Find where the given text appears and provide that cell's center as [X, Y] coordinate. 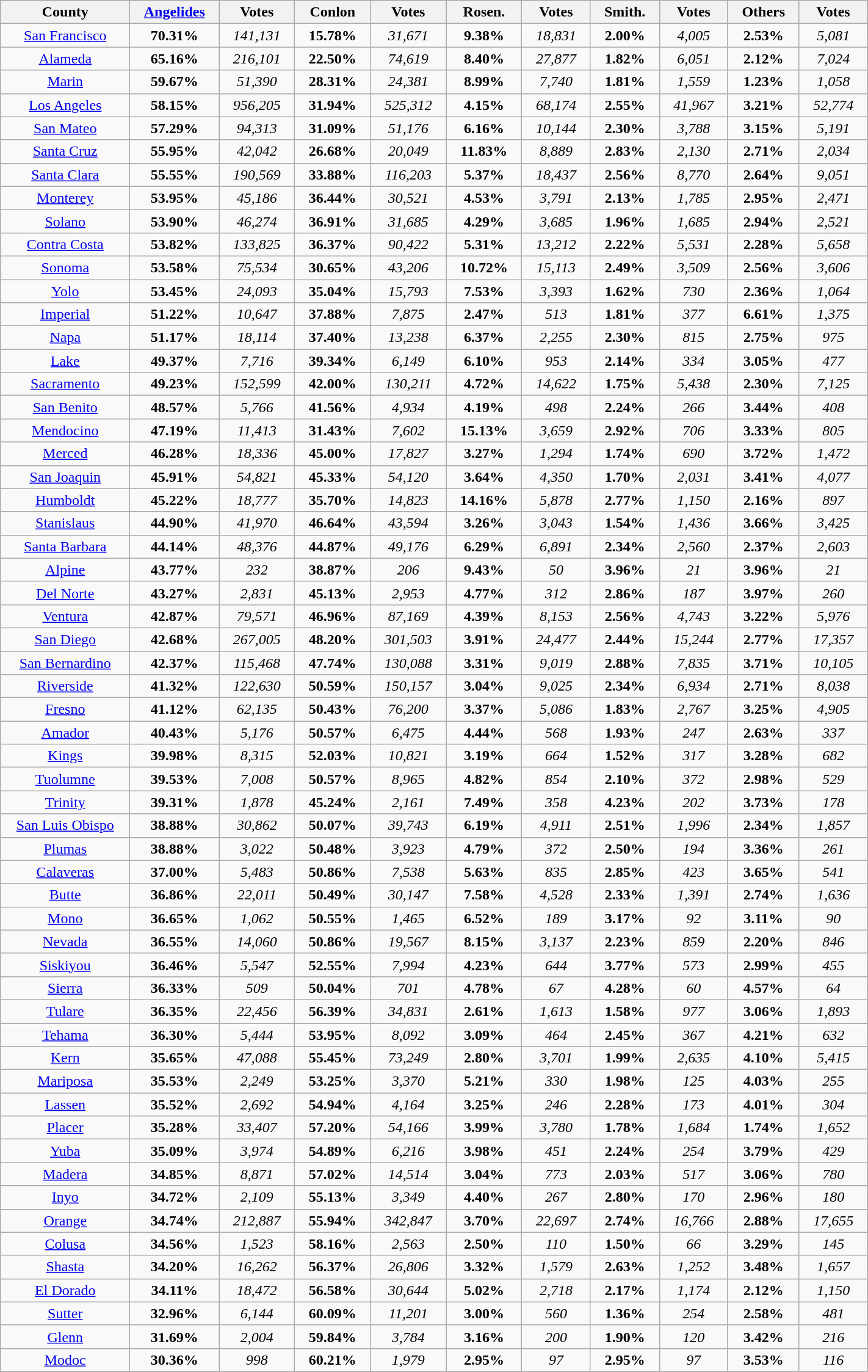
34.74% [175, 1221]
2,249 [257, 1081]
79,571 [257, 616]
24,381 [408, 82]
Placer [65, 1128]
6,051 [693, 59]
22,697 [556, 1221]
48,376 [257, 546]
38.87% [333, 570]
11,201 [408, 1313]
4.82% [484, 779]
2.51% [625, 826]
52.03% [333, 756]
6,216 [408, 1151]
45,186 [257, 198]
1.82% [625, 59]
39.53% [175, 779]
3.36% [763, 849]
37.00% [175, 872]
3.44% [763, 407]
3,974 [257, 1151]
90,422 [408, 244]
3,685 [556, 221]
498 [556, 407]
5,191 [833, 128]
4.77% [484, 593]
51,390 [257, 82]
3.21% [763, 105]
180 [833, 1197]
56.58% [333, 1290]
31.09% [333, 128]
3,370 [408, 1081]
2.44% [625, 639]
2.98% [763, 779]
Tuolumne [65, 779]
423 [693, 872]
706 [693, 430]
66 [693, 1244]
6.19% [484, 826]
120 [693, 1337]
Del Norte [65, 593]
3.33% [763, 430]
Yuba [65, 1151]
956,205 [257, 105]
74,619 [408, 59]
15,793 [408, 291]
24,477 [556, 639]
50.04% [333, 988]
4,905 [833, 710]
1.93% [625, 733]
58.16% [333, 1244]
35.04% [333, 291]
Alpine [65, 570]
2.64% [763, 175]
133,825 [257, 244]
2,563 [408, 1244]
4.10% [763, 1058]
76,200 [408, 710]
54,120 [408, 477]
24,093 [257, 291]
342,847 [408, 1221]
Colusa [65, 1244]
5.31% [484, 244]
1,652 [833, 1128]
975 [833, 338]
529 [833, 779]
780 [833, 1174]
San Luis Obispo [65, 826]
2.86% [625, 593]
1,436 [693, 523]
4.72% [484, 384]
8,871 [257, 1174]
32.96% [175, 1313]
6,149 [408, 361]
50.49% [333, 895]
7,024 [833, 59]
47.74% [333, 662]
30,147 [408, 895]
517 [693, 1174]
3,043 [556, 523]
3.53% [763, 1360]
34.20% [175, 1267]
Santa Barbara [65, 546]
5,976 [833, 616]
3.48% [763, 1267]
2.53% [763, 35]
730 [693, 291]
14,514 [408, 1174]
8,092 [408, 1035]
3.22% [763, 616]
Mendocino [65, 430]
4.15% [484, 105]
52.55% [333, 965]
247 [693, 733]
33.88% [333, 175]
9,051 [833, 175]
3.77% [625, 965]
Kern [65, 1058]
2,767 [693, 710]
Fresno [65, 710]
1.58% [625, 1011]
22,456 [257, 1011]
Ventura [65, 616]
206 [408, 570]
Angelides [175, 12]
26.68% [333, 151]
Conlon [333, 12]
2.96% [763, 1197]
35.52% [175, 1105]
30.65% [333, 267]
5,086 [556, 710]
897 [833, 500]
3.26% [484, 523]
42,042 [257, 151]
San Bernardino [65, 662]
46,274 [257, 221]
216,101 [257, 59]
267,005 [257, 639]
47,088 [257, 1058]
1.70% [625, 477]
41,970 [257, 523]
541 [833, 872]
73,249 [408, 1058]
Los Angeles [65, 105]
122,630 [257, 686]
Tulare [65, 1011]
2.92% [625, 430]
481 [833, 1313]
3.64% [484, 477]
2.13% [625, 198]
266 [693, 407]
4.57% [763, 988]
Sutter [65, 1313]
16,766 [693, 1221]
568 [556, 733]
2.33% [625, 895]
44.90% [175, 523]
34.72% [175, 1197]
55.94% [333, 1221]
Nevada [65, 942]
8,889 [556, 151]
7.58% [484, 895]
1,375 [833, 314]
87,169 [408, 616]
Others [763, 12]
14,060 [257, 942]
3.28% [763, 756]
7,125 [833, 384]
644 [556, 965]
62,135 [257, 710]
36.55% [175, 942]
50.43% [333, 710]
1,878 [257, 802]
5,658 [833, 244]
1.23% [763, 82]
36.35% [175, 1011]
53.25% [333, 1081]
3.65% [763, 872]
312 [556, 593]
43,206 [408, 267]
2,603 [833, 546]
3,022 [257, 849]
5.63% [484, 872]
367 [693, 1035]
55.55% [175, 175]
4.19% [484, 407]
El Dorado [65, 1290]
40.43% [175, 733]
2.99% [763, 965]
Solano [65, 221]
Glenn [65, 1337]
14,823 [408, 500]
525,312 [408, 105]
Calaveras [65, 872]
36.65% [175, 918]
37.88% [333, 314]
1.83% [625, 710]
30,862 [257, 826]
3.91% [484, 639]
Alameda [65, 59]
1,579 [556, 1267]
513 [556, 314]
Riverside [65, 686]
7,716 [257, 361]
39.31% [175, 802]
35.28% [175, 1128]
7,008 [257, 779]
3,137 [556, 942]
50.07% [333, 826]
59.67% [175, 82]
2.45% [625, 1035]
3.19% [484, 756]
7,538 [408, 872]
35.65% [175, 1058]
3,425 [833, 523]
56.37% [333, 1267]
2.37% [763, 546]
116,203 [408, 175]
3.05% [763, 361]
1,465 [408, 918]
36.37% [333, 244]
18,114 [257, 338]
1.54% [625, 523]
Stanislaus [65, 523]
2.10% [625, 779]
7,835 [693, 662]
2,034 [833, 151]
815 [693, 338]
2.55% [625, 105]
464 [556, 1035]
1,391 [693, 895]
Siskiyou [65, 965]
35.70% [333, 500]
6,144 [257, 1313]
2.61% [484, 1011]
3.97% [763, 593]
1.98% [625, 1081]
1.52% [625, 756]
31,671 [408, 35]
8,153 [556, 616]
1.50% [625, 1244]
6,934 [693, 686]
3,780 [556, 1128]
90 [833, 918]
4.53% [484, 198]
115,468 [257, 662]
3,606 [833, 267]
34,831 [408, 1011]
260 [833, 593]
1,472 [833, 454]
4,743 [693, 616]
5,766 [257, 407]
54.89% [333, 1151]
47.19% [175, 430]
1,657 [833, 1267]
2.83% [625, 151]
5.21% [484, 1081]
773 [556, 1174]
54,821 [257, 477]
Madera [65, 1174]
682 [833, 756]
49.23% [175, 384]
57.29% [175, 128]
Santa Clara [65, 175]
2.36% [763, 291]
3.15% [763, 128]
377 [693, 314]
28.31% [333, 82]
Rosen. [484, 12]
53.82% [175, 244]
3.98% [484, 1151]
5,081 [833, 35]
45.22% [175, 500]
3,791 [556, 198]
18,831 [556, 35]
1.90% [625, 1337]
301,503 [408, 639]
53.58% [175, 267]
1,294 [556, 454]
Sierra [65, 988]
18,437 [556, 175]
4.29% [484, 221]
41.12% [175, 710]
8.15% [484, 942]
San Mateo [65, 128]
15.13% [484, 430]
2.58% [763, 1313]
Inyo [65, 1197]
10,105 [833, 662]
13,238 [408, 338]
48.20% [333, 639]
15.78% [333, 35]
304 [833, 1105]
43.77% [175, 570]
130,211 [408, 384]
3.71% [763, 662]
2,831 [257, 593]
6.29% [484, 546]
1,685 [693, 221]
17,357 [833, 639]
36.30% [175, 1035]
31.69% [175, 1337]
42.87% [175, 616]
48.57% [175, 407]
3,788 [693, 128]
3,923 [408, 849]
17,827 [408, 454]
6.52% [484, 918]
39,743 [408, 826]
45.24% [333, 802]
60.09% [333, 1313]
60 [693, 988]
8,770 [693, 175]
2.22% [625, 244]
26,806 [408, 1267]
51,176 [408, 128]
4.03% [763, 1081]
50.59% [333, 686]
45.13% [333, 593]
4,350 [556, 477]
429 [833, 1151]
2,521 [833, 221]
Lassen [65, 1105]
150,157 [408, 686]
41.56% [333, 407]
Amador [65, 733]
Imperial [65, 314]
1,174 [693, 1290]
2.00% [625, 35]
4,934 [408, 407]
509 [257, 988]
408 [833, 407]
8,038 [833, 686]
5,444 [257, 1035]
92 [693, 918]
6.61% [763, 314]
2.49% [625, 267]
1,893 [833, 1011]
6,475 [408, 733]
3.66% [763, 523]
455 [833, 965]
187 [693, 593]
18,472 [257, 1290]
42.37% [175, 662]
65.16% [175, 59]
7,994 [408, 965]
8.40% [484, 59]
189 [556, 918]
4,911 [556, 826]
6,891 [556, 546]
17,655 [833, 1221]
2,255 [556, 338]
3.29% [763, 1244]
43.27% [175, 593]
2,031 [693, 477]
53.90% [175, 221]
1,857 [833, 826]
2.75% [763, 338]
34.56% [175, 1244]
10,821 [408, 756]
San Joaquin [65, 477]
116 [833, 1360]
54,166 [408, 1128]
451 [556, 1151]
246 [556, 1105]
34.11% [175, 1290]
Marin [65, 82]
39.98% [175, 756]
Smith. [625, 12]
178 [833, 802]
10,647 [257, 314]
2.23% [625, 942]
45.33% [333, 477]
10,144 [556, 128]
11.83% [484, 151]
573 [693, 965]
20,049 [408, 151]
55.13% [333, 1197]
953 [556, 361]
19,567 [408, 942]
3.31% [484, 662]
55.95% [175, 151]
Santa Cruz [65, 151]
7,602 [408, 430]
45.00% [333, 454]
44.87% [333, 546]
5,531 [693, 244]
4,528 [556, 895]
8,315 [257, 756]
337 [833, 733]
2.85% [625, 872]
5.02% [484, 1290]
1.75% [625, 384]
36.86% [175, 895]
Sacramento [65, 384]
854 [556, 779]
7,740 [556, 82]
Napa [65, 338]
31,685 [408, 221]
835 [556, 872]
1,064 [833, 291]
212,887 [257, 1221]
22,011 [257, 895]
18,777 [257, 500]
44.14% [175, 546]
56.39% [333, 1011]
1,062 [257, 918]
3.41% [763, 477]
194 [693, 849]
45.91% [175, 477]
50.55% [333, 918]
2,635 [693, 1058]
664 [556, 756]
54.94% [333, 1105]
5,878 [556, 500]
9.43% [484, 570]
31.43% [333, 430]
51.22% [175, 314]
200 [556, 1337]
1,559 [693, 82]
Shasta [65, 1267]
2,692 [257, 1105]
1,785 [693, 198]
2.17% [625, 1290]
68,174 [556, 105]
Orange [65, 1221]
3.17% [625, 918]
San Diego [65, 639]
2,560 [693, 546]
Monterey [65, 198]
5,483 [257, 872]
35.09% [175, 1151]
59.84% [333, 1337]
Modoc [65, 1360]
9,025 [556, 686]
202 [693, 802]
317 [693, 756]
2.94% [763, 221]
5,438 [693, 384]
57.20% [333, 1128]
41,967 [693, 105]
8.99% [484, 82]
64 [833, 988]
701 [408, 988]
31.94% [333, 105]
1,252 [693, 1267]
42.68% [175, 639]
4.21% [763, 1035]
4,005 [693, 35]
49.37% [175, 361]
7,875 [408, 314]
5.37% [484, 175]
2,953 [408, 593]
18,336 [257, 454]
Contra Costa [65, 244]
3.11% [763, 918]
846 [833, 942]
14.16% [484, 500]
50.48% [333, 849]
3,509 [693, 267]
County [65, 12]
2.03% [625, 1174]
4.39% [484, 616]
46.96% [333, 616]
110 [556, 1244]
1,523 [257, 1244]
173 [693, 1105]
1,684 [693, 1128]
232 [257, 570]
Plumas [65, 849]
San Benito [65, 407]
3.27% [484, 454]
1,058 [833, 82]
Sonoma [65, 267]
3,784 [408, 1337]
3.00% [484, 1313]
6.37% [484, 338]
261 [833, 849]
1.99% [625, 1058]
10.72% [484, 267]
San Francisco [65, 35]
55.45% [333, 1058]
2.20% [763, 942]
70.31% [175, 35]
4.44% [484, 733]
42.00% [333, 384]
130,088 [408, 662]
14,622 [556, 384]
94,313 [257, 128]
2,109 [257, 1197]
2,718 [556, 1290]
46.28% [175, 454]
6.16% [484, 128]
4,164 [408, 1105]
36.46% [175, 965]
Mariposa [65, 1081]
4.40% [484, 1197]
22.50% [333, 59]
15,113 [556, 267]
152,599 [257, 384]
36.44% [333, 198]
36.33% [175, 988]
2,130 [693, 151]
170 [693, 1197]
58.15% [175, 105]
690 [693, 454]
4.79% [484, 849]
5,415 [833, 1058]
30.36% [175, 1360]
43,594 [408, 523]
3,393 [556, 291]
41.32% [175, 686]
36.91% [333, 221]
1,979 [408, 1360]
560 [556, 1313]
216 [833, 1337]
334 [693, 361]
11,413 [257, 430]
1.96% [625, 221]
632 [833, 1035]
Trinity [65, 802]
859 [693, 942]
190,569 [257, 175]
13,212 [556, 244]
125 [693, 1081]
75,534 [257, 267]
255 [833, 1081]
145 [833, 1244]
267 [556, 1197]
15,244 [693, 639]
358 [556, 802]
35.53% [175, 1081]
998 [257, 1360]
3,701 [556, 1058]
2,161 [408, 802]
5,547 [257, 965]
2,004 [257, 1337]
4.78% [484, 988]
Butte [65, 895]
60.21% [333, 1360]
3.70% [484, 1221]
2.47% [484, 314]
6.10% [484, 361]
2,471 [833, 198]
Kings [65, 756]
51.17% [175, 338]
52,774 [833, 105]
8,965 [408, 779]
67 [556, 988]
1.62% [625, 291]
3,349 [408, 1197]
3.72% [763, 454]
39.34% [333, 361]
9.38% [484, 35]
3,659 [556, 430]
49,176 [408, 546]
4.01% [763, 1105]
3.42% [763, 1337]
33,407 [257, 1128]
141,131 [257, 35]
2.16% [763, 500]
977 [693, 1011]
37.40% [333, 338]
1,996 [693, 826]
7.53% [484, 291]
27,877 [556, 59]
5,176 [257, 733]
57.02% [333, 1174]
7.49% [484, 802]
3.09% [484, 1035]
4,077 [833, 477]
4.28% [625, 988]
2.14% [625, 361]
805 [833, 430]
Merced [65, 454]
Lake [65, 361]
330 [556, 1081]
1.78% [625, 1128]
9,019 [556, 662]
Yolo [65, 291]
3.99% [484, 1128]
Mono [65, 918]
3.37% [484, 710]
3.79% [763, 1151]
477 [833, 361]
30,644 [408, 1290]
30,521 [408, 198]
46.64% [333, 523]
Humboldt [65, 500]
34.85% [175, 1174]
3.73% [763, 802]
1,613 [556, 1011]
1,636 [833, 895]
Tehama [65, 1035]
50 [556, 570]
3.16% [484, 1337]
53.45% [175, 291]
3.32% [484, 1267]
16,262 [257, 1267]
1.36% [625, 1313]
